Find where the given text appears and provide that cell's center as (X, Y) coordinate. 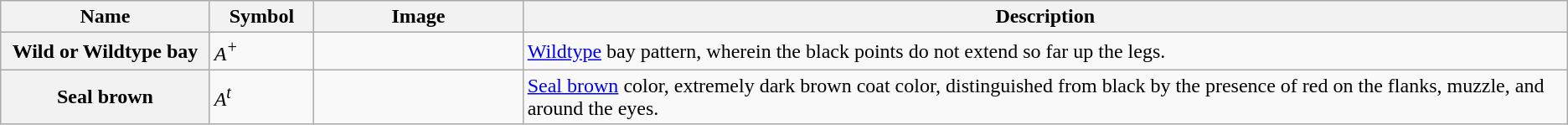
Description (1045, 17)
Seal brown color, extremely dark brown coat color, distinguished from black by the presence of red on the flanks, muzzle, and around the eyes. (1045, 97)
At (261, 97)
A+ (261, 52)
Seal brown (106, 97)
Name (106, 17)
Wildtype bay pattern, wherein the black points do not extend so far up the legs. (1045, 52)
Symbol (261, 17)
Image (419, 17)
Wild or Wildtype bay (106, 52)
